Determine the (x, y) coordinate at the center of the cell enclosing the given text.  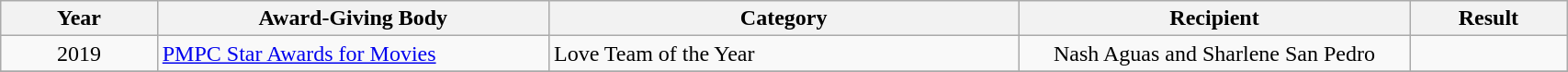
Year (79, 18)
Recipient (1214, 18)
2019 (79, 54)
Category (783, 18)
Award-Giving Body (353, 18)
Nash Aguas and Sharlene San Pedro (1214, 54)
Result (1488, 18)
Love Team of the Year (783, 54)
PMPC Star Awards for Movies (353, 54)
